Capture the cell that displays the provided text and extract its [X, Y] central coordinate. 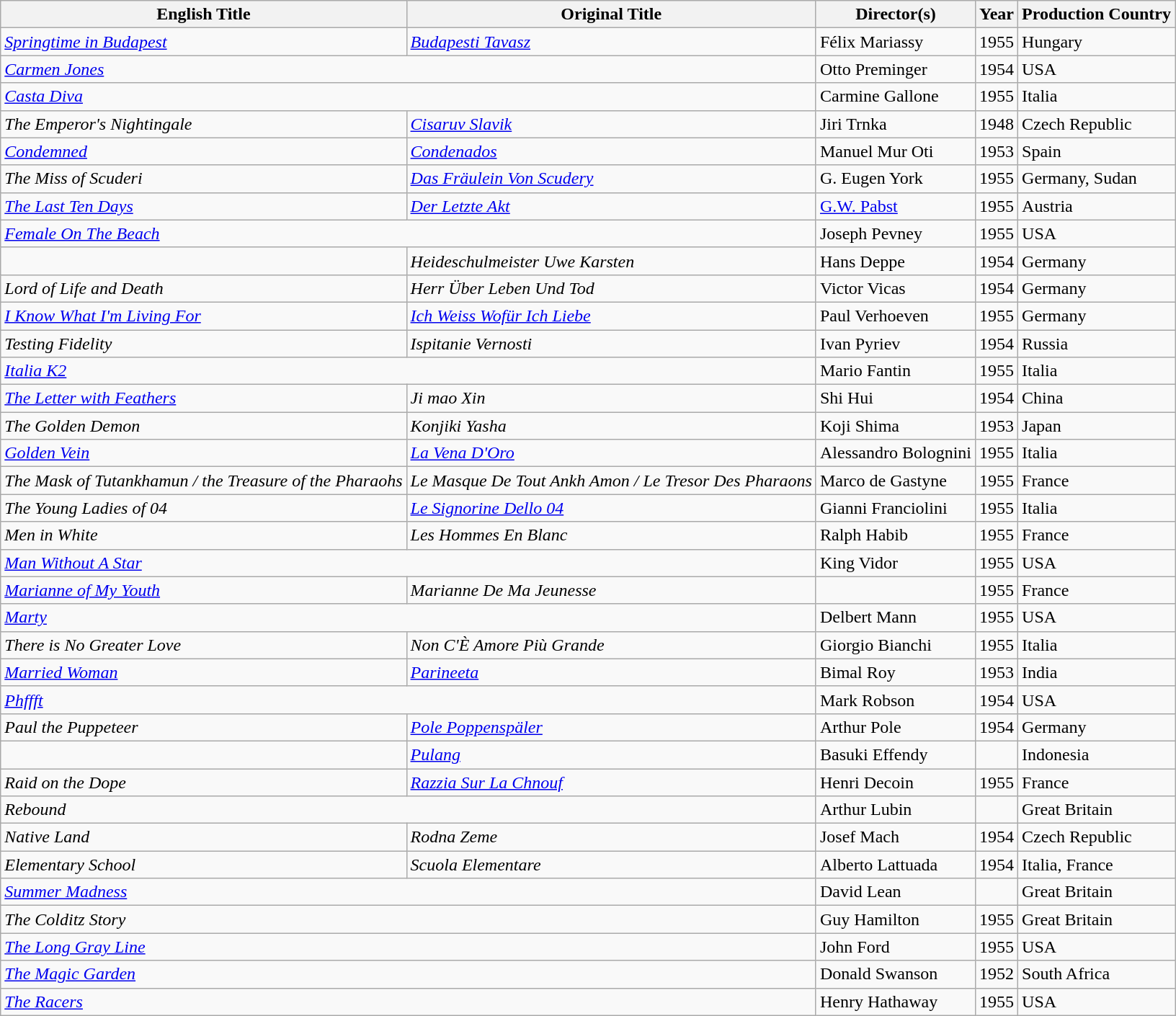
Golden Vein [203, 453]
Cisaruv Slavik [611, 124]
Rebound [409, 810]
Original Title [611, 14]
Les Hommes En Blanc [611, 535]
Joseph Pevney [895, 233]
Josef Mach [895, 837]
Married Woman [203, 672]
The Letter with Feathers [203, 398]
Gianni Franciolini [895, 508]
1952 [997, 974]
Arthur Pole [895, 727]
Lord of Life and Death [203, 288]
Budapesti Tavasz [611, 42]
Razzia Sur La Chnouf [611, 782]
Spain [1097, 151]
Das Fräulein Von Scudery [611, 179]
Paul Verhoeven [895, 316]
Carmine Gallone [895, 97]
Marty [409, 618]
Summer Madness [409, 892]
Bimal Roy [895, 672]
Alberto Lattuada [895, 865]
King Vidor [895, 563]
English Title [203, 14]
Mark Robson [895, 700]
Le Masque De Tout Ankh Amon / Le Tresor Des Pharaons [611, 481]
Rodna Zeme [611, 837]
Marianne De Ma Jeunesse [611, 590]
Donald Swanson [895, 974]
Le Signorine Dello 04 [611, 508]
The Young Ladies of 04 [203, 508]
Paul the Puppeteer [203, 727]
Scuola Elementare [611, 865]
Hans Deppe [895, 261]
Ich Weiss Wofür Ich Liebe [611, 316]
Basuki Effendy [895, 754]
Condenados [611, 151]
I Know What I'm Living For [203, 316]
Der Letzte Akt [611, 206]
Henri Decoin [895, 782]
Native Land [203, 837]
Ispitanie Vernosti [611, 344]
Delbert Mann [895, 618]
Victor Vicas [895, 288]
Non C'È Amore Più Grande [611, 645]
The Mask of Tutankhamun / the Treasure of the Pharaohs [203, 481]
Germany, Sudan [1097, 179]
Elementary School [203, 865]
Ralph Habib [895, 535]
Russia [1097, 344]
Marianne of My Youth [203, 590]
Jiri Trnka [895, 124]
John Ford [895, 947]
Félix Mariassy [895, 42]
Men in White [203, 535]
Carmen Jones [409, 69]
Italia, France [1097, 865]
China [1097, 398]
Alessandro Bolognini [895, 453]
Guy Hamilton [895, 919]
Testing Fidelity [203, 344]
La Vena D'Oro [611, 453]
Indonesia [1097, 754]
There is No Greater Love [203, 645]
Parineeta [611, 672]
Hungary [1097, 42]
The Colditz Story [409, 919]
Giorgio Bianchi [895, 645]
South Africa [1097, 974]
Casta Diva [409, 97]
The Racers [409, 1002]
Shi Hui [895, 398]
The Magic Garden [409, 974]
Konjiki Yasha [611, 426]
Koji Shima [895, 426]
Manuel Mur Oti [895, 151]
The Golden Demon [203, 426]
Director(s) [895, 14]
The Emperor's Nightingale [203, 124]
Year [997, 14]
Springtime in Budapest [203, 42]
Ji mao Xin [611, 398]
Man Without A Star [409, 563]
Heideschulmeister Uwe Karsten [611, 261]
Female On The Beach [409, 233]
Pole Poppenspäler [611, 727]
Henry Hathaway [895, 1002]
G. Eugen York [895, 179]
The Miss of Scuderi [203, 179]
The Long Gray Line [409, 947]
Austria [1097, 206]
Pulang [611, 754]
India [1097, 672]
Japan [1097, 426]
Marco de Gastyne [895, 481]
Arthur Lubin [895, 810]
Otto Preminger [895, 69]
Herr Über Leben Und Tod [611, 288]
1948 [997, 124]
Raid on the Dope [203, 782]
Condemned [203, 151]
Italia K2 [409, 371]
David Lean [895, 892]
Mario Fantin [895, 371]
Phffft [409, 700]
G.W. Pabst [895, 206]
Ivan Pyriev [895, 344]
The Last Ten Days [203, 206]
Production Country [1097, 14]
